Capture the cell that displays the provided text and extract its (X, Y) central coordinate. 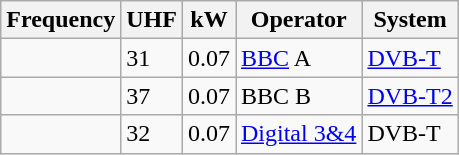
Digital 3&4 (299, 134)
32 (152, 134)
System (410, 20)
Operator (299, 20)
BBC A (299, 58)
31 (152, 58)
UHF (152, 20)
kW (208, 20)
37 (152, 96)
BBC B (299, 96)
Frequency (61, 20)
DVB-T2 (410, 96)
